Capture the cell that displays the provided text and extract its [x, y] central coordinate. 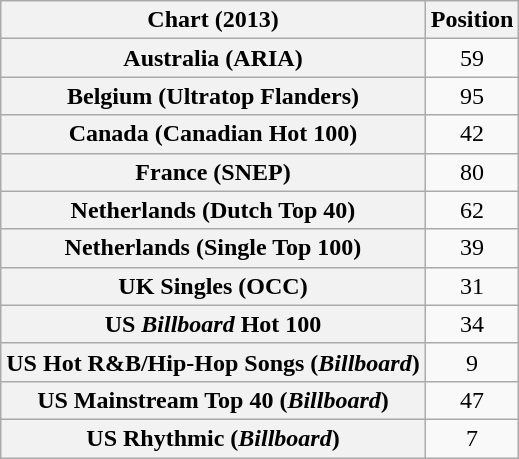
Netherlands (Single Top 100) [213, 248]
Belgium (Ultratop Flanders) [213, 96]
34 [472, 324]
UK Singles (OCC) [213, 286]
US Mainstream Top 40 (Billboard) [213, 400]
France (SNEP) [213, 172]
Netherlands (Dutch Top 40) [213, 210]
42 [472, 134]
Chart (2013) [213, 20]
31 [472, 286]
47 [472, 400]
59 [472, 58]
39 [472, 248]
62 [472, 210]
80 [472, 172]
Position [472, 20]
7 [472, 438]
95 [472, 96]
Australia (ARIA) [213, 58]
US Billboard Hot 100 [213, 324]
9 [472, 362]
US Rhythmic (Billboard) [213, 438]
Canada (Canadian Hot 100) [213, 134]
US Hot R&B/Hip-Hop Songs (Billboard) [213, 362]
